Pinpoint the cell where the given text exists, returning its (x, y) midpoint coordinate. 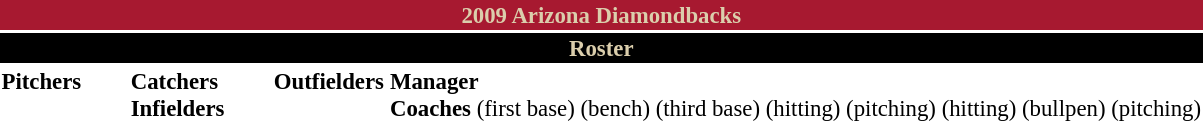
2009 Arizona Diamondbacks (602, 15)
Roster (602, 48)
